Capture the cell that displays the provided text and extract its [x, y] central coordinate. 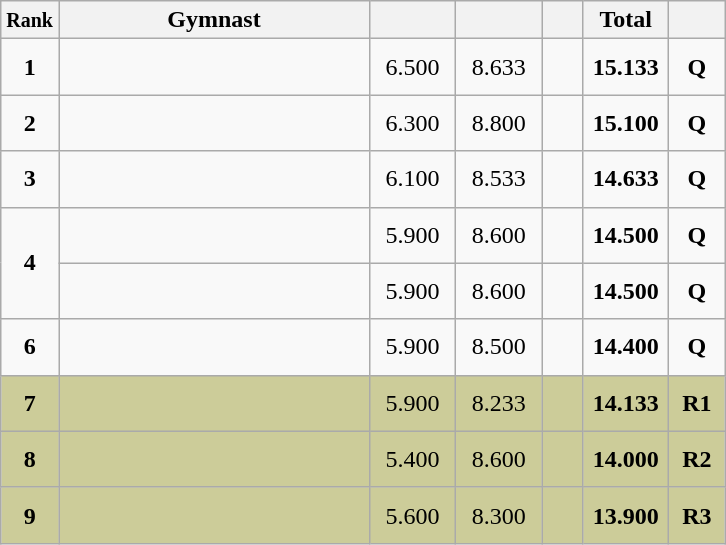
R2 [697, 459]
2 [30, 123]
8.633 [499, 67]
R3 [697, 515]
14.633 [626, 179]
8.800 [499, 123]
6.500 [413, 67]
13.900 [626, 515]
Total [626, 20]
Rank [30, 20]
6 [30, 347]
8 [30, 459]
Gymnast [214, 20]
4 [30, 263]
8.533 [499, 179]
8.300 [499, 515]
6.300 [413, 123]
6.100 [413, 179]
3 [30, 179]
R1 [697, 403]
9 [30, 515]
5.400 [413, 459]
8.500 [499, 347]
15.100 [626, 123]
14.000 [626, 459]
7 [30, 403]
14.400 [626, 347]
1 [30, 67]
15.133 [626, 67]
8.233 [499, 403]
5.600 [413, 515]
14.133 [626, 403]
